Return (x, y) of the center of cell containing provided text 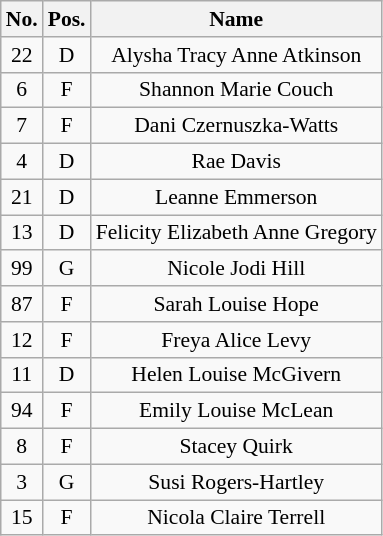
13 (22, 233)
11 (22, 375)
8 (22, 447)
94 (22, 411)
3 (22, 482)
15 (22, 518)
Pos. (67, 19)
87 (22, 304)
Leanne Emmerson (236, 197)
No. (22, 19)
22 (22, 55)
Alysha Tracy Anne Atkinson (236, 55)
Susi Rogers-Hartley (236, 482)
21 (22, 197)
6 (22, 90)
7 (22, 126)
Rae Davis (236, 162)
Sarah Louise Hope (236, 304)
99 (22, 269)
Emily Louise McLean (236, 411)
Helen Louise McGivern (236, 375)
12 (22, 340)
Shannon Marie Couch (236, 90)
4 (22, 162)
Dani Czernuszka-Watts (236, 126)
Nicole Jodi Hill (236, 269)
Freya Alice Levy (236, 340)
Name (236, 19)
Stacey Quirk (236, 447)
Felicity Elizabeth Anne Gregory (236, 233)
Nicola Claire Terrell (236, 518)
